Scan for the cell matching the given text and deliver its (x, y) coordinate at center. 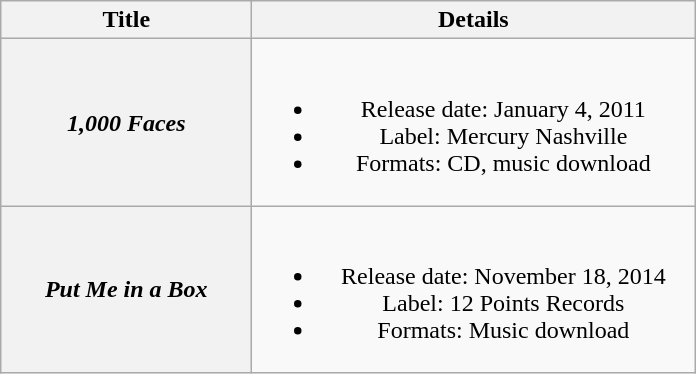
Put Me in a Box (126, 290)
Release date: January 4, 2011Label: Mercury NashvilleFormats: CD, music download (474, 122)
Details (474, 20)
1,000 Faces (126, 122)
Release date: November 18, 2014Label: 12 Points RecordsFormats: Music download (474, 290)
Title (126, 20)
